Find where the given text appears and provide that cell's center as (x, y) coordinate. 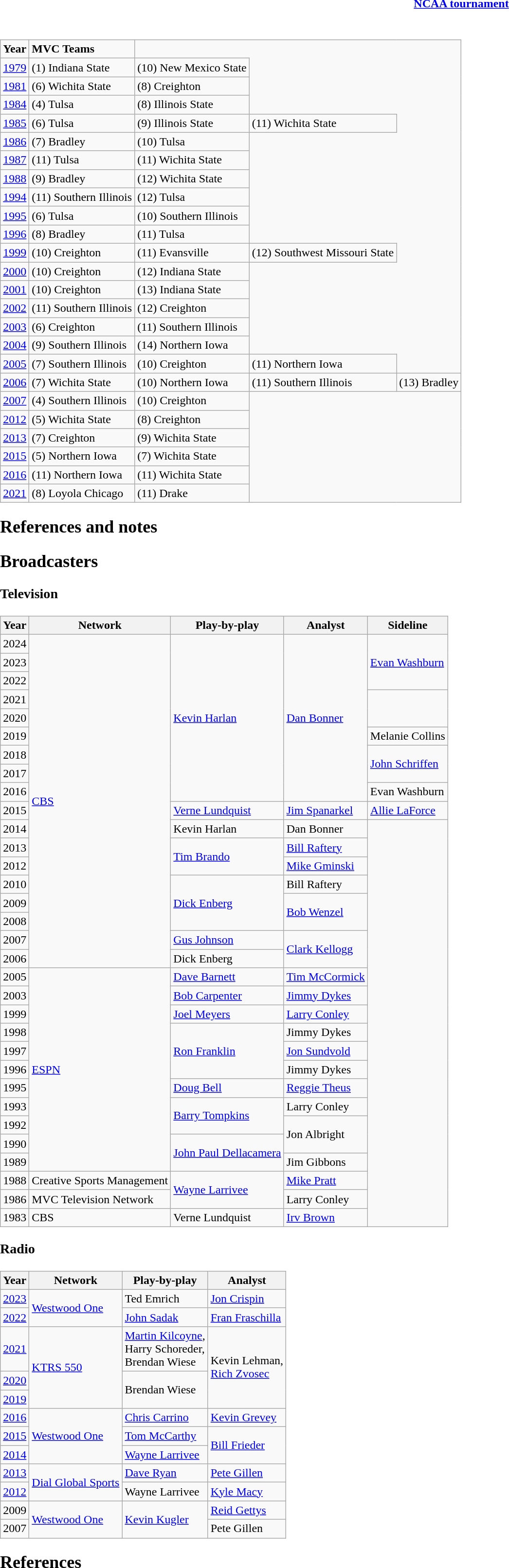
MVC Teams (82, 49)
(8) Bradley (82, 234)
(13) Bradley (429, 382)
(10) Southern Illinois (192, 215)
2000 (15, 271)
Jon Sundvold (326, 1051)
1998 (15, 1033)
(9) Southern Illinois (82, 345)
(12) Tulsa (192, 197)
Bob Wenzel (326, 912)
(14) Northern Iowa (192, 345)
2001 (15, 290)
Dial Global Sports (76, 1482)
(6) Creighton (82, 327)
(8) Loyola Chicago (82, 493)
Barry Tompkins (227, 1116)
John Sadak (165, 1317)
(9) Bradley (82, 178)
Joel Meyers (227, 1014)
(11) Evansville (192, 252)
Allie LaForce (408, 810)
(8) Illinois State (192, 105)
Ted Emrich (165, 1299)
Fran Fraschilla (247, 1317)
Dave Ryan (165, 1473)
Creative Sports Management (100, 1180)
Kyle Macy (247, 1492)
1989 (15, 1162)
1983 (15, 1217)
1997 (15, 1051)
Bill Frieder (247, 1445)
John Schriffen (408, 764)
(7) Creighton (82, 438)
(7) Southern Illinois (82, 364)
Jim Spanarkel (326, 810)
Tim Brando (227, 856)
Brendan Wiese (165, 1390)
1987 (15, 160)
1981 (15, 86)
1985 (15, 123)
(9) Illinois State (192, 123)
Sideline (408, 625)
Jon Albright (326, 1134)
Reggie Theus (326, 1088)
Tim McCormick (326, 977)
(10) Tulsa (192, 142)
John Paul Dellacamera (227, 1153)
2018 (15, 755)
1990 (15, 1143)
2008 (15, 921)
Dave Barnett (227, 977)
2017 (15, 773)
KTRS 550 (76, 1367)
1992 (15, 1125)
1993 (15, 1106)
(12) Indiana State (192, 271)
(4) Southern Illinois (82, 401)
(10) New Mexico State (192, 68)
Kevin Grevey (247, 1418)
Martin Kilcoyne,Harry Schoreder,Brendan Wiese (165, 1349)
Kevin Lehman,Rich Zvosec (247, 1367)
1984 (15, 105)
1994 (15, 197)
(5) Wichita State (82, 419)
(7) Bradley (82, 142)
(1) Indiana State (82, 68)
2010 (15, 884)
(12) Wichita State (192, 178)
Gus Johnson (227, 940)
ESPN (100, 1070)
Melanie Collins (408, 736)
2004 (15, 345)
MVC Television Network (100, 1199)
(6) Wichita State (82, 86)
Mike Gminski (326, 866)
Chris Carrino (165, 1418)
1979 (15, 68)
(5) Northern Iowa (82, 456)
Tom McCarthy (165, 1436)
Bob Carpenter (227, 996)
(11) Drake (192, 493)
2002 (15, 308)
Doug Bell (227, 1088)
Clark Kellogg (326, 949)
2024 (15, 644)
(12) Creighton (192, 308)
Jim Gibbons (326, 1162)
(10) Northern Iowa (192, 382)
(13) Indiana State (192, 290)
Jon Crispin (247, 1299)
(12) Southwest Missouri State (323, 252)
Irv Brown (326, 1217)
(4) Tulsa (82, 105)
Reid Gettys (247, 1510)
Mike Pratt (326, 1180)
Ron Franklin (227, 1051)
Kevin Kugler (165, 1519)
(9) Wichita State (192, 438)
